Scan for the cell matching the given text and deliver its (X, Y) coordinate at center. 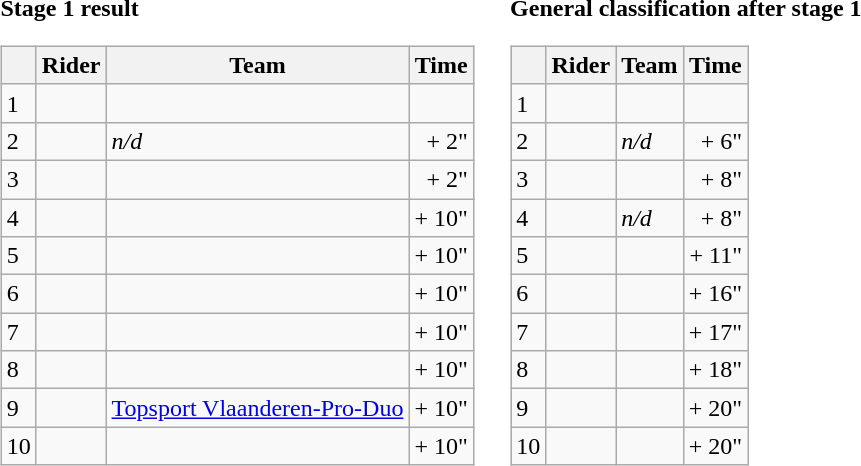
+ 18" (715, 370)
+ 6" (715, 141)
+ 11" (715, 256)
+ 17" (715, 332)
+ 16" (715, 294)
Topsport Vlaanderen-Pro-Duo (258, 408)
